Provide the [X, Y] coordinate of the cell's center where the given text is located.  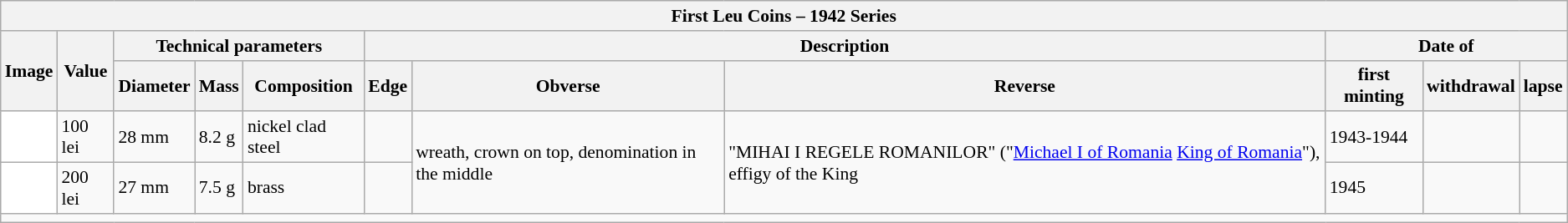
lapse [1544, 85]
Value [85, 72]
wreath, crown on top, denomination in the middle [568, 163]
Description [845, 46]
"MIHAI I REGELE ROMANILOR" ("Michael I of Romania King of Romania"), effigy of the King [1025, 163]
27 mm [154, 189]
Image [29, 72]
8.2 g [219, 137]
brass [304, 189]
first minting [1374, 85]
withdrawal [1471, 85]
First Leu Coins – 1942 Series [784, 16]
28 mm [154, 137]
Technical parameters [239, 46]
100 lei [85, 137]
Edge [388, 85]
200 lei [85, 189]
Composition [304, 85]
Mass [219, 85]
Diameter [154, 85]
Date of [1447, 46]
Reverse [1025, 85]
1943-1944 [1374, 137]
1945 [1374, 189]
Obverse [568, 85]
nickel clad steel [304, 137]
7.5 g [219, 189]
